Provide the (x, y) coordinate of the cell's center where the given text is located.  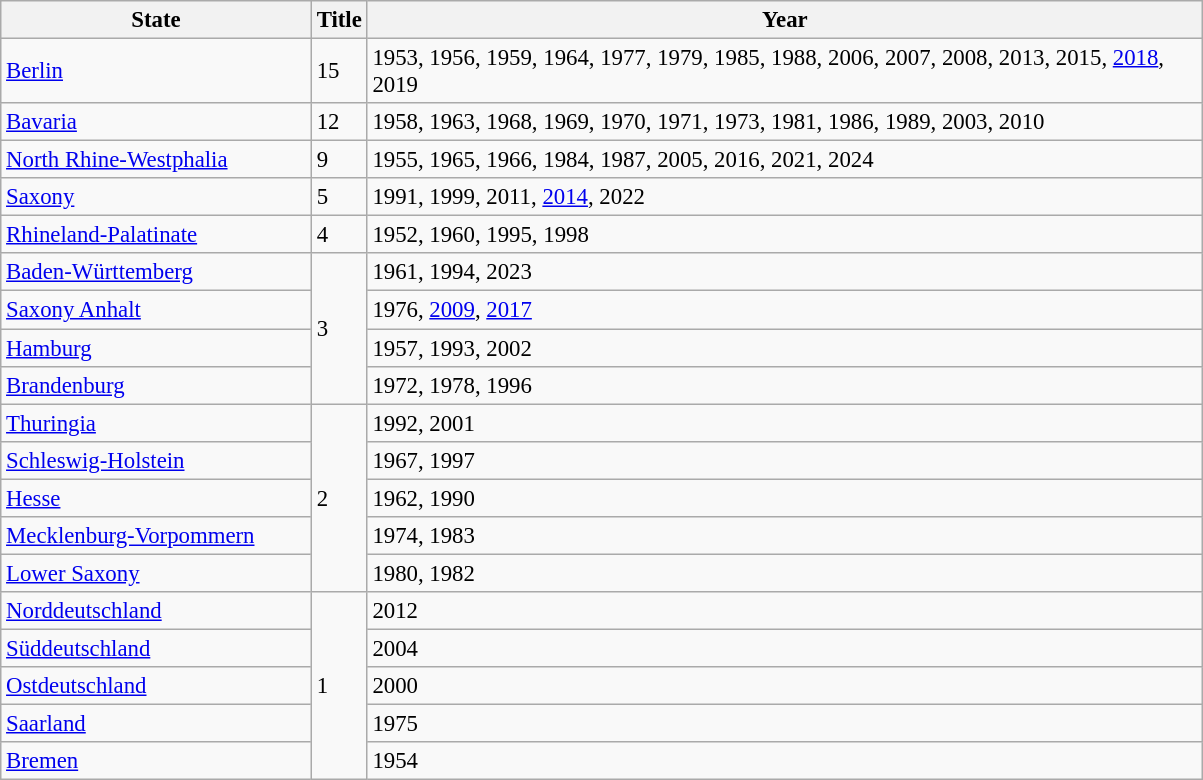
Mecklenburg-Vorpommern (156, 536)
3 (339, 329)
1962, 1990 (785, 498)
1975 (785, 724)
Thuringia (156, 423)
Title (339, 20)
9 (339, 160)
1980, 1982 (785, 573)
2004 (785, 648)
1974, 1983 (785, 536)
1992, 2001 (785, 423)
Saarland (156, 724)
Süddeutschland (156, 648)
Berlin (156, 72)
4 (339, 235)
1952, 1960, 1995, 1998 (785, 235)
Brandenburg (156, 385)
Schleswig-Holstein (156, 460)
1972, 1978, 1996 (785, 385)
State (156, 20)
1958, 1963, 1968, 1969, 1970, 1971, 1973, 1981, 1986, 1989, 2003, 2010 (785, 122)
2000 (785, 686)
North Rhine-Westphalia (156, 160)
Rhineland-Palatinate (156, 235)
Saxony (156, 197)
Saxony Anhalt (156, 310)
1954 (785, 761)
Year (785, 20)
5 (339, 197)
Hamburg (156, 348)
Baden-Württemberg (156, 273)
1 (339, 686)
15 (339, 72)
Lower Saxony (156, 573)
Hesse (156, 498)
12 (339, 122)
2 (339, 498)
Norddeutschland (156, 611)
1991, 1999, 2011, 2014, 2022 (785, 197)
2012 (785, 611)
Ostdeutschland (156, 686)
1976, 2009, 2017 (785, 310)
1955, 1965, 1966, 1984, 1987, 2005, 2016, 2021, 2024 (785, 160)
1967, 1997 (785, 460)
1961, 1994, 2023 (785, 273)
1953, 1956, 1959, 1964, 1977, 1979, 1985, 1988, 2006, 2007, 2008, 2013, 2015, 2018, 2019 (785, 72)
Bremen (156, 761)
Bavaria (156, 122)
1957, 1993, 2002 (785, 348)
